Capture the cell that displays the provided text and extract its [x, y] central coordinate. 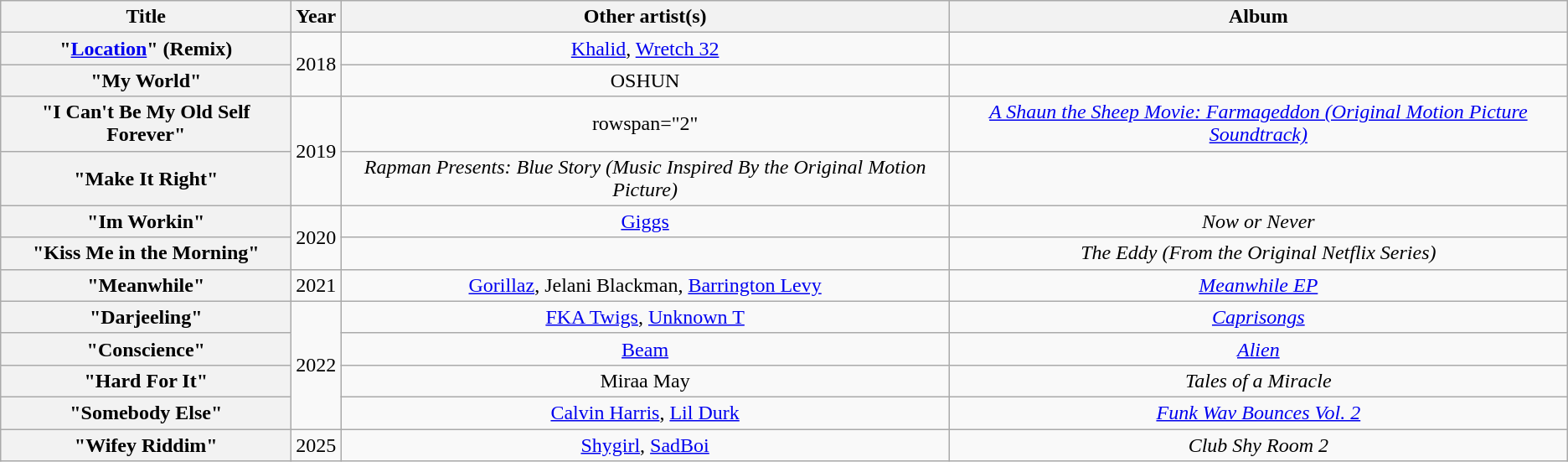
Gorillaz, Jelani Blackman, Barrington Levy [645, 285]
"Meanwhile" [146, 285]
Beam [645, 349]
Now or Never [1258, 221]
Tales of a Miracle [1258, 381]
"Kiss Me in the Morning" [146, 253]
2022 [317, 365]
"Conscience" [146, 349]
Title [146, 17]
Funk Wav Bounces Vol. 2 [1258, 413]
2018 [317, 65]
Giggs [645, 221]
"Location" (Remix) [146, 49]
"My World" [146, 80]
"Make It Right" [146, 178]
"Hard For It" [146, 381]
OSHUN [645, 80]
Alien [1258, 349]
Miraa May [645, 381]
2019 [317, 151]
Shygirl, SadBoi [645, 445]
Khalid, Wretch 32 [645, 49]
Year [317, 17]
2021 [317, 285]
FKA Twigs, Unknown T [645, 317]
Caprisongs [1258, 317]
Club Shy Room 2 [1258, 445]
"Darjeeling" [146, 317]
rowspan="2" [645, 124]
Other artist(s) [645, 17]
Album [1258, 17]
"Im Workin" [146, 221]
"I Can't Be My Old Self Forever" [146, 124]
Meanwhile EP [1258, 285]
2025 [317, 445]
A Shaun the Sheep Movie: Farmageddon (Original Motion Picture Soundtrack) [1258, 124]
"Somebody Else" [146, 413]
2020 [317, 237]
"Wifey Riddim" [146, 445]
Rapman Presents: Blue Story (Music Inspired By the Original Motion Picture) [645, 178]
Calvin Harris, Lil Durk [645, 413]
The Eddy (From the Original Netflix Series) [1258, 253]
